Return [X, Y] of the center of cell containing provided text 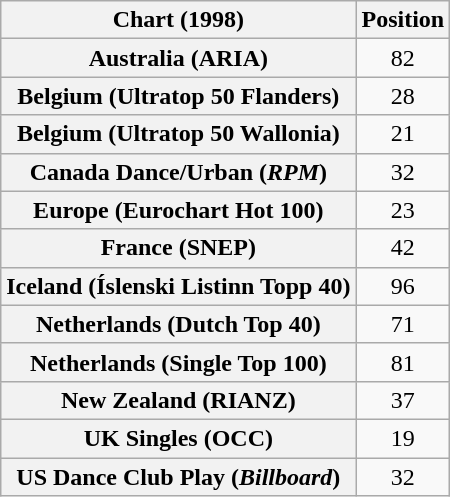
21 [403, 134]
Chart (1998) [178, 20]
Netherlands (Dutch Top 40) [178, 324]
23 [403, 210]
US Dance Club Play (Billboard) [178, 477]
Europe (Eurochart Hot 100) [178, 210]
Australia (ARIA) [178, 58]
81 [403, 362]
96 [403, 286]
71 [403, 324]
Position [403, 20]
New Zealand (RIANZ) [178, 400]
28 [403, 96]
42 [403, 248]
Belgium (Ultratop 50 Flanders) [178, 96]
37 [403, 400]
82 [403, 58]
Belgium (Ultratop 50 Wallonia) [178, 134]
Iceland (Íslenski Listinn Topp 40) [178, 286]
Netherlands (Single Top 100) [178, 362]
Canada Dance/Urban (RPM) [178, 172]
France (SNEP) [178, 248]
19 [403, 438]
UK Singles (OCC) [178, 438]
